Detect which cell encompasses the target text, then output its (X, Y) center coordinate. 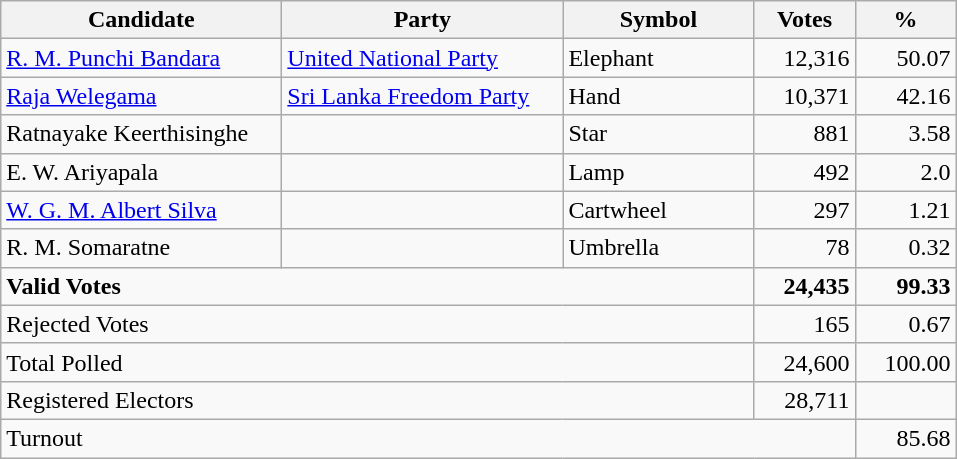
492 (804, 172)
Cartwheel (658, 210)
99.33 (906, 286)
78 (804, 248)
Rejected Votes (378, 324)
10,371 (804, 96)
Valid Votes (378, 286)
R. M. Punchi Bandara (142, 58)
% (906, 20)
Lamp (658, 172)
Candidate (142, 20)
Umbrella (658, 248)
Symbol (658, 20)
24,435 (804, 286)
165 (804, 324)
2.0 (906, 172)
E. W. Ariyapala (142, 172)
Votes (804, 20)
12,316 (804, 58)
Star (658, 134)
297 (804, 210)
Party (422, 20)
Registered Electors (378, 400)
Raja Welegama (142, 96)
Turnout (428, 438)
42.16 (906, 96)
Ratnayake Keerthisinghe (142, 134)
1.21 (906, 210)
Sri Lanka Freedom Party (422, 96)
Hand (658, 96)
R. M. Somaratne (142, 248)
Elephant (658, 58)
0.67 (906, 324)
United National Party (422, 58)
24,600 (804, 362)
Total Polled (378, 362)
3.58 (906, 134)
50.07 (906, 58)
85.68 (906, 438)
W. G. M. Albert Silva (142, 210)
28,711 (804, 400)
0.32 (906, 248)
881 (804, 134)
100.00 (906, 362)
